Identify which cell holds the provided text, then report its (X, Y) central coordinate. 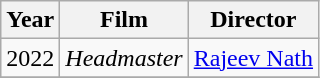
Year (30, 20)
Director (253, 20)
Film (124, 20)
Headmaster (124, 58)
Rajeev Nath (253, 58)
2022 (30, 58)
